Find where the given text appears and provide that cell's center as (X, Y) coordinate. 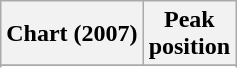
Peak position (189, 34)
Chart (2007) (72, 34)
